Capture the cell that displays the provided text and extract its [X, Y] central coordinate. 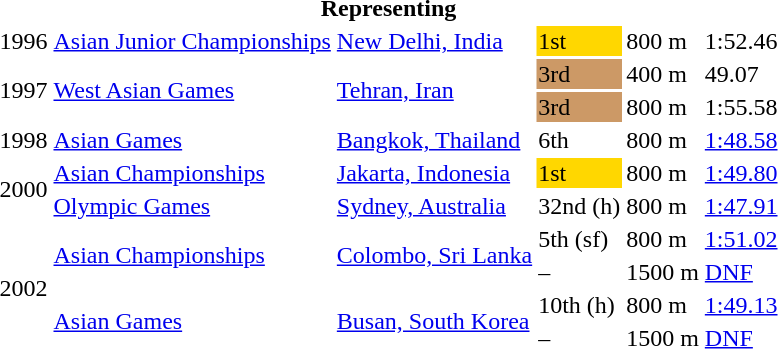
Olympic Games [192, 206]
New Delhi, India [434, 41]
6th [580, 140]
– [580, 272]
Colombo, Sri Lanka [434, 256]
10th (h) [580, 305]
West Asian Games [192, 90]
Bangkok, Thailand [434, 140]
Asian Junior Championships [192, 41]
5th (sf) [580, 239]
Sydney, Australia [434, 206]
1500 m [663, 272]
Tehran, Iran [434, 90]
Jakarta, Indonesia [434, 173]
32nd (h) [580, 206]
400 m [663, 74]
Asian Games [192, 140]
